Detect which cell encompasses the target text, then output its [x, y] center coordinate. 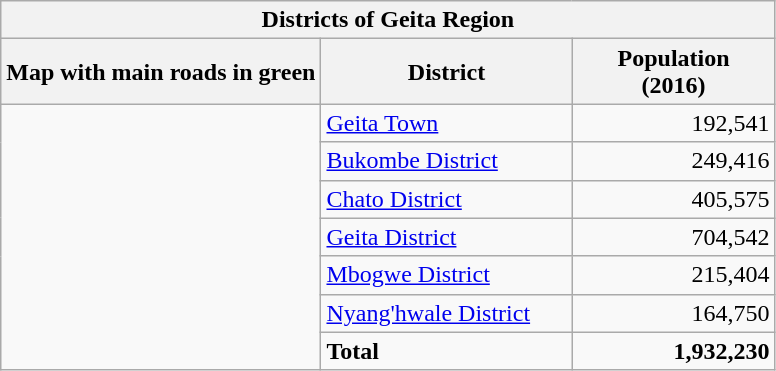
164,750 [674, 313]
Geita Town [446, 123]
District [446, 72]
249,416 [674, 161]
Population(2016) [674, 72]
Total [446, 351]
192,541 [674, 123]
Geita District [446, 237]
Districts of Geita Region [388, 20]
Chato District [446, 199]
Bukombe District [446, 161]
Map with main roads in green [161, 72]
704,542 [674, 237]
215,404 [674, 275]
Nyang'hwale District [446, 313]
405,575 [674, 199]
1,932,230 [674, 351]
Mbogwe District [446, 275]
